Search for the cell housing the specified text and yield its [X, Y] center coordinate. 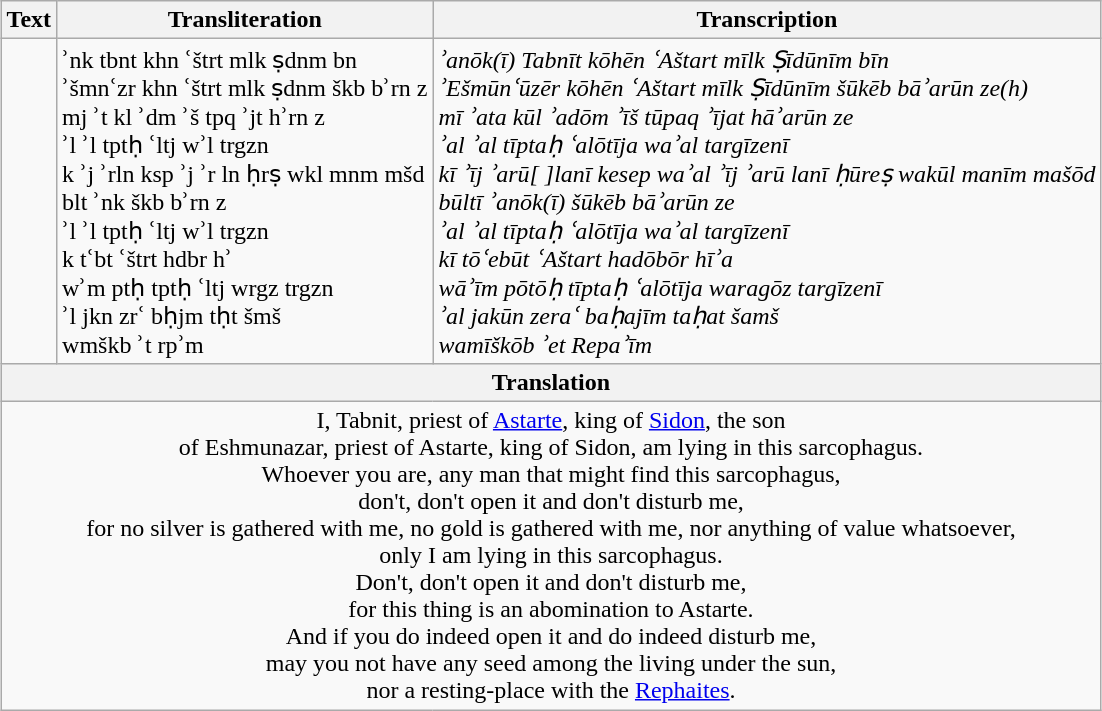
Text [29, 20]
Transliteration [245, 20]
Transcription [767, 20]
Translation [551, 382]
